Return (X, Y) of the center of cell containing provided text 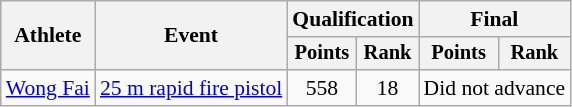
25 m rapid fire pistol (191, 88)
Wong Fai (48, 88)
Athlete (48, 36)
Qualification (352, 19)
558 (322, 88)
Final (495, 19)
Event (191, 36)
Did not advance (495, 88)
18 (388, 88)
